Extract the [x, y] coordinate from the center of the cell holding the provided text.  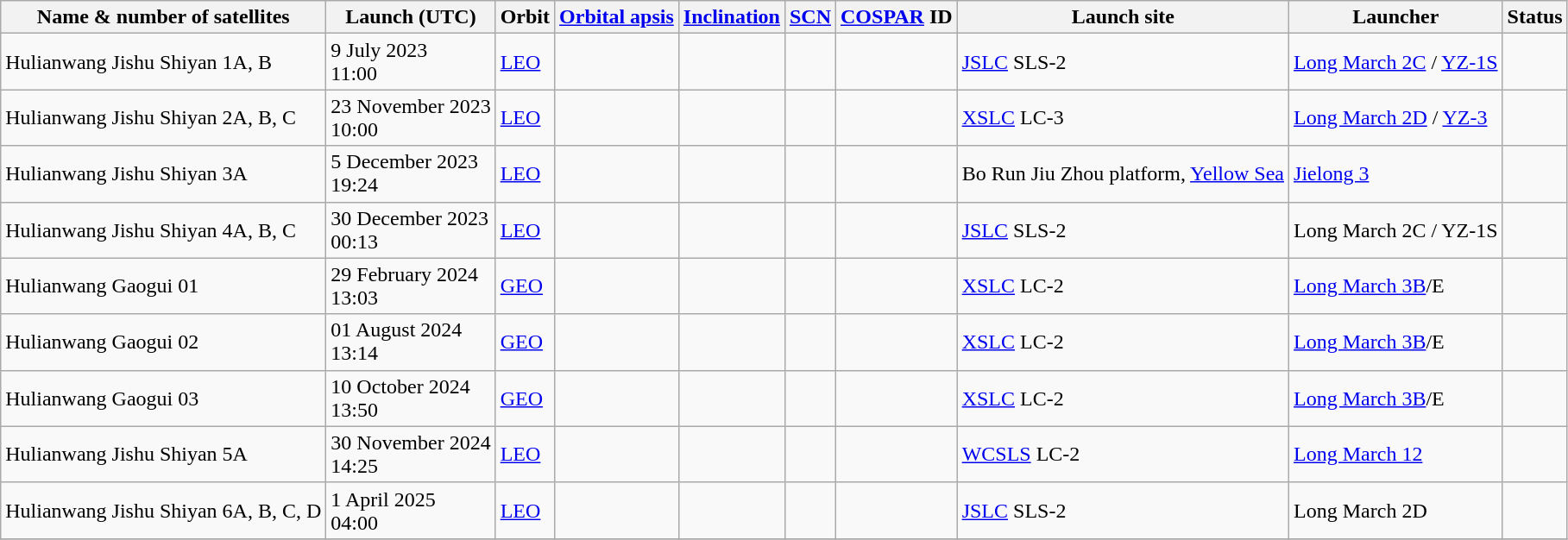
10 October 202413:50 [411, 399]
9 July 202311:00 [411, 62]
5 December 202319:24 [411, 174]
30 November 202414:25 [411, 454]
Hulianwang Gaogui 02 [164, 342]
Hulianwang Gaogui 03 [164, 399]
SCN [809, 17]
Hulianwang Jishu Shiyan 1A, B [164, 62]
Long March 2D [1396, 511]
WCSLS LC-2 [1123, 454]
Long March 2D / YZ-3 [1396, 117]
Inclination [732, 17]
Jielong 3 [1396, 174]
Orbit [525, 17]
Hulianwang Jishu Shiyan 4A, B, C [164, 229]
Hulianwang Jishu Shiyan 6A, B, C, D [164, 511]
Long March 12 [1396, 454]
Hulianwang Gaogui 01 [164, 286]
Launcher [1396, 17]
30 December 202300:13 [411, 229]
Launch (UTC) [411, 17]
Hulianwang Jishu Shiyan 5A [164, 454]
Launch site [1123, 17]
Status [1534, 17]
29 February 202413:03 [411, 286]
Name & number of satellites [164, 17]
1 April 202504:00 [411, 511]
01 August 202413:14 [411, 342]
23 November 202310:00 [411, 117]
Orbital apsis [617, 17]
Hulianwang Jishu Shiyan 2A, B, C [164, 117]
COSPAR ID [897, 17]
Hulianwang Jishu Shiyan 3A [164, 174]
XSLC LC-3 [1123, 117]
Bo Run Jiu Zhou platform, Yellow Sea [1123, 174]
